Find where the given text appears and provide that cell's center as (x, y) coordinate. 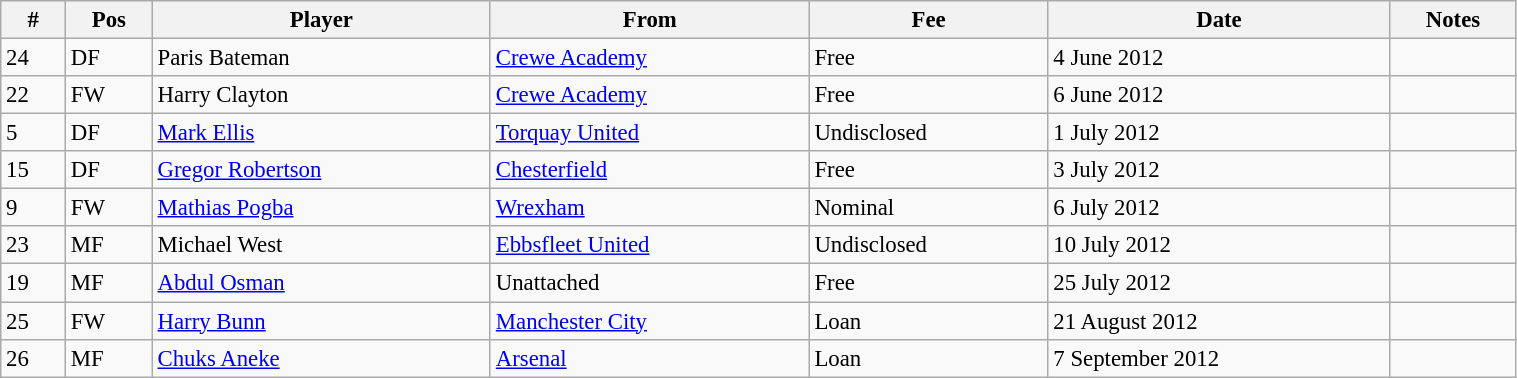
From (650, 20)
Michael West (321, 245)
15 (34, 170)
Gregor Robertson (321, 170)
10 July 2012 (1219, 245)
1 July 2012 (1219, 133)
Manchester City (650, 321)
19 (34, 283)
Harry Clayton (321, 95)
Wrexham (650, 208)
Date (1219, 20)
26 (34, 358)
7 September 2012 (1219, 358)
21 August 2012 (1219, 321)
Paris Bateman (321, 58)
5 (34, 133)
Mathias Pogba (321, 208)
Player (321, 20)
# (34, 20)
Torquay United (650, 133)
24 (34, 58)
4 June 2012 (1219, 58)
Chesterfield (650, 170)
Pos (108, 20)
Arsenal (650, 358)
9 (34, 208)
Ebbsfleet United (650, 245)
Notes (1453, 20)
22 (34, 95)
25 July 2012 (1219, 283)
3 July 2012 (1219, 170)
Mark Ellis (321, 133)
Nominal (928, 208)
Fee (928, 20)
6 June 2012 (1219, 95)
Unattached (650, 283)
6 July 2012 (1219, 208)
25 (34, 321)
Chuks Aneke (321, 358)
Harry Bunn (321, 321)
Abdul Osman (321, 283)
23 (34, 245)
